Output the (X, Y) coordinate of the center of the cell containing the given text.  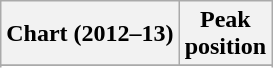
Chart (2012–13) (90, 34)
Peakposition (225, 34)
